Scan for the cell matching the given text and deliver its (x, y) coordinate at center. 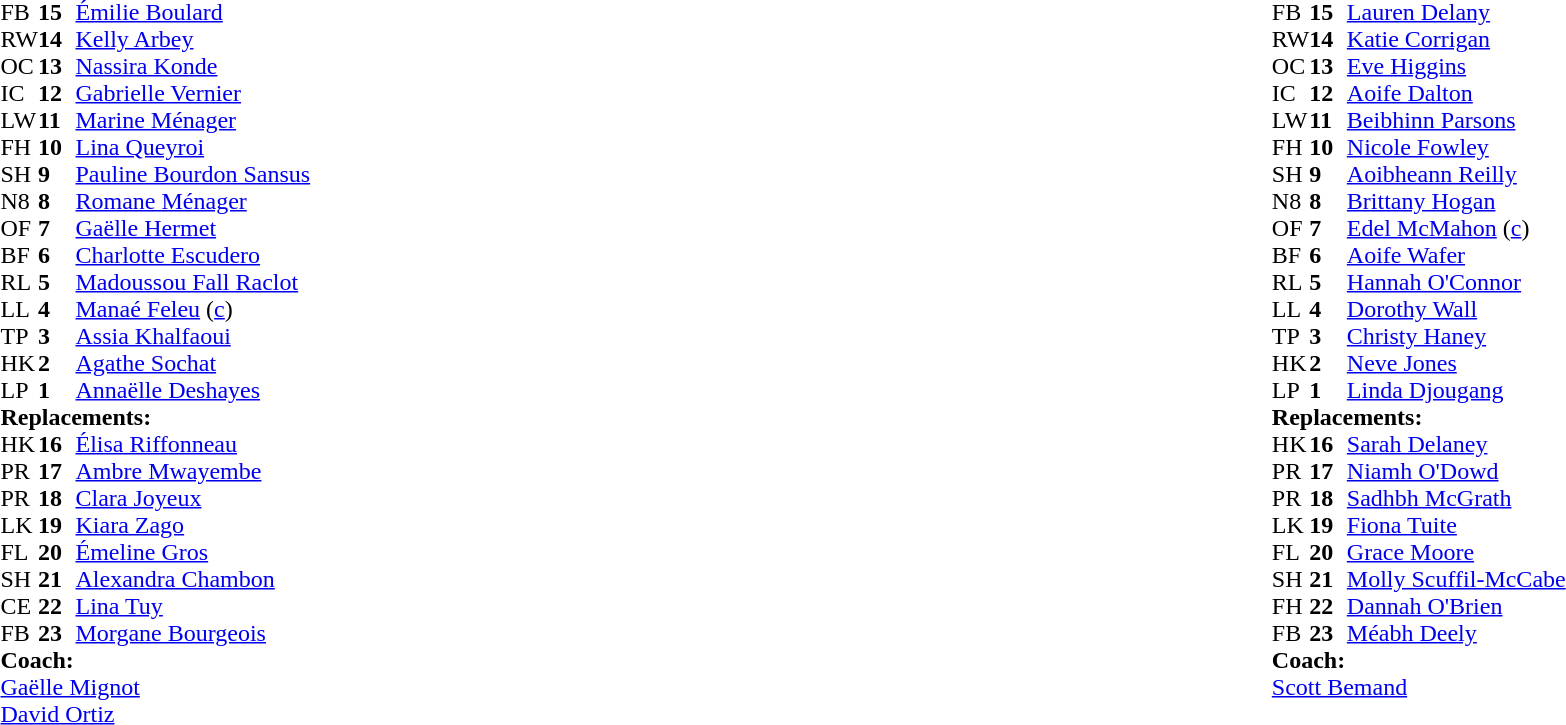
Aoife Wafer (1456, 256)
Morgane Bourgeois (194, 634)
Kelly Arbey (194, 40)
Romane Ménager (194, 202)
Dannah O'Brien (1456, 606)
Lina Queyroi (194, 148)
Dorothy Wall (1456, 310)
Niamh O'Dowd (1456, 472)
Manaé Feleu (c) (194, 310)
Edel McMahon (c) (1456, 228)
Fiona Tuite (1456, 526)
Marine Ménager (194, 120)
Linda Djougang (1456, 390)
CE (19, 606)
Kiara Zago (194, 526)
Gabrielle Vernier (194, 94)
Nassira Konde (194, 66)
Assia Khalfaoui (194, 336)
Neve Jones (1456, 364)
Lina Tuy (194, 606)
Aoife Dalton (1456, 94)
Élisa Riffonneau (194, 444)
Beibhinn Parsons (1456, 120)
Sarah Delaney (1456, 444)
Pauline Bourdon Sansus (194, 174)
Ambre Mwayembe (194, 472)
Grace Moore (1456, 552)
Aoibheann Reilly (1456, 174)
Sadhbh McGrath (1456, 498)
Eve Higgins (1456, 66)
Katie Corrigan (1456, 40)
Clara Joyeux (194, 498)
Scott Bemand (1419, 688)
Émeline Gros (194, 552)
Christy Haney (1456, 336)
Méabh Deely (1456, 634)
Annaëlle Deshayes (194, 390)
Nicole Fowley (1456, 148)
Agathe Sochat (194, 364)
Brittany Hogan (1456, 202)
Alexandra Chambon (194, 580)
Hannah O'Connor (1456, 282)
Madoussou Fall Raclot (194, 282)
Charlotte Escudero (194, 256)
Molly Scuffil-McCabe (1456, 580)
Gaëlle Hermet (194, 228)
